Determine the [x, y] coordinate at the center of the cell enclosing the given text.  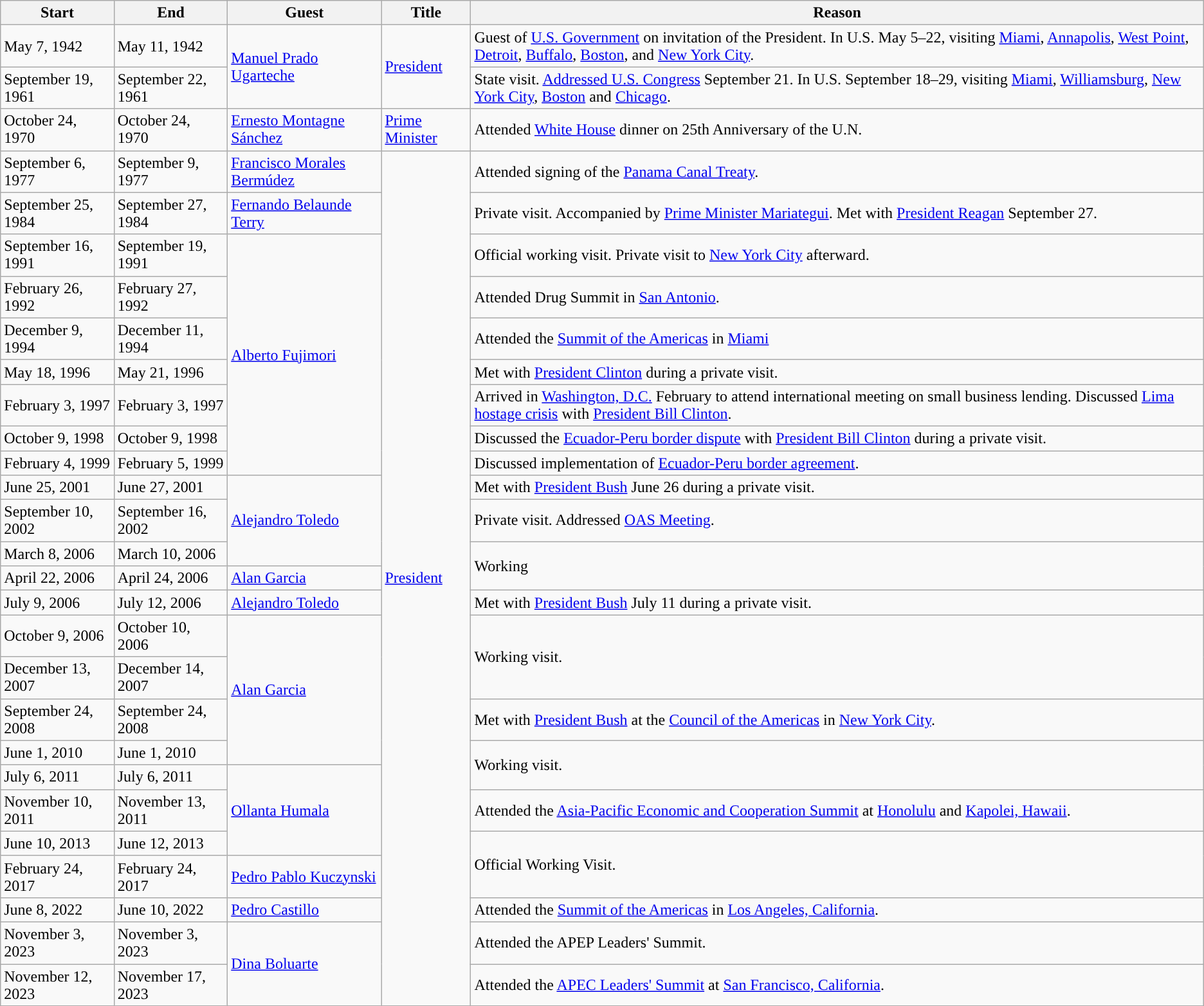
Attended the APEC Leaders' Summit at San Francisco, California. [837, 984]
Attended the Asia-Pacific Economic and Cooperation Summit at Honolulu and Kapolei, Hawaii. [837, 810]
May 11, 1942 [170, 46]
May 7, 1942 [57, 46]
Working [837, 566]
Attended the APEP Leaders' Summit. [837, 943]
June 12, 2013 [170, 843]
Prime Minister [426, 130]
December 13, 2007 [57, 678]
September 19, 1961 [57, 87]
December 14, 2007 [170, 678]
Discussed the Ecuador-Peru border dispute with President Bill Clinton during a private visit. [837, 438]
April 22, 2006 [57, 578]
Official Working Visit. [837, 864]
Dina Boluarte [305, 964]
Private visit. Accompanied by Prime Minister Mariategui. Met with President Reagan September 27. [837, 214]
June 27, 2001 [170, 488]
February 4, 1999 [57, 462]
September 6, 1977 [57, 171]
Pedro Pablo Kuczynski [305, 876]
March 8, 2006 [57, 554]
Reason [837, 13]
June 8, 2022 [57, 910]
February 26, 1992 [57, 297]
September 9, 1977 [170, 171]
November 10, 2011 [57, 810]
December 9, 1994 [57, 338]
Attended the Summit of the Americas in Miami [837, 338]
Manuel Prado Ugarteche [305, 67]
February 27, 1992 [170, 297]
December 11, 1994 [170, 338]
End [170, 13]
June 25, 2001 [57, 488]
June 10, 2022 [170, 910]
September 19, 1991 [170, 255]
October 9, 2006 [57, 636]
November 12, 2023 [57, 984]
September 16, 2002 [170, 521]
Start [57, 13]
Met with President Bush at the Council of the Americas in New York City. [837, 719]
October 10, 2006 [170, 636]
Ernesto Montagne Sánchez [305, 130]
June 10, 2013 [57, 843]
September 10, 2002 [57, 521]
Attended Drug Summit in San Antonio. [837, 297]
Private visit. Addressed OAS Meeting. [837, 521]
Alberto Fujimori [305, 354]
State visit. Addressed U.S. Congress September 21. In U.S. September 18–29, visiting Miami, Williamsburg, New York City, Boston and Chicago. [837, 87]
Title [426, 13]
September 22, 1961 [170, 87]
Met with President Clinton during a private visit. [837, 372]
February 5, 1999 [170, 462]
July 9, 2006 [57, 603]
May 18, 1996 [57, 372]
May 21, 1996 [170, 372]
November 13, 2011 [170, 810]
Guest [305, 13]
Attended signing of the Panama Canal Treaty. [837, 171]
Met with President Bush July 11 during a private visit. [837, 603]
April 24, 2006 [170, 578]
Ollanta Humala [305, 810]
Francisco Morales Bermúdez [305, 171]
Attended the Summit of the Americas in Los Angeles, California. [837, 910]
Attended White House dinner on 25th Anniversary of the U.N. [837, 130]
July 12, 2006 [170, 603]
Met with President Bush June 26 during a private visit. [837, 488]
September 16, 1991 [57, 255]
Pedro Castillo [305, 910]
Discussed implementation of Ecuador-Peru border agreement. [837, 462]
September 25, 1984 [57, 214]
September 27, 1984 [170, 214]
November 17, 2023 [170, 984]
Fernando Belaunde Terry [305, 214]
Official working visit. Private visit to New York City afterward. [837, 255]
March 10, 2006 [170, 554]
